From the cell containing the given text, extract its center point as (X, Y) coordinate. 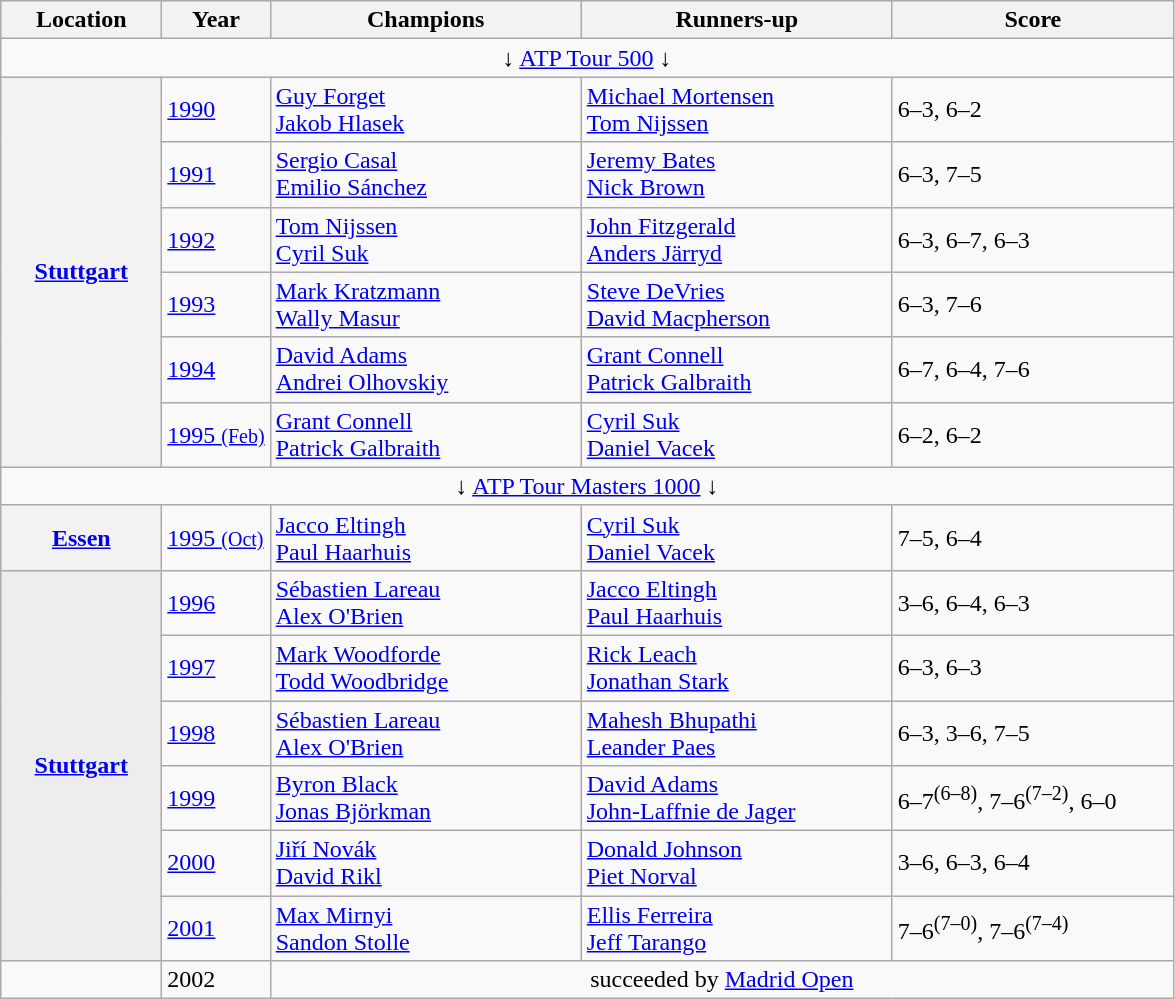
1995 (Oct) (216, 538)
1994 (216, 370)
Jiří Novák David Rikl (426, 864)
7–5, 6–4 (1032, 538)
2001 (216, 928)
Michael Mortensen Tom Nijssen (736, 110)
6–3, 6–3 (1032, 668)
6–7, 6–4, 7–6 (1032, 370)
1995 (Feb) (216, 434)
Tom Nijssen Cyril Suk (426, 240)
1990 (216, 110)
Essen (82, 538)
1997 (216, 668)
David Adams Andrei Olhovskiy (426, 370)
Sergio Casal Emilio Sánchez (426, 174)
Jeremy Bates Nick Brown (736, 174)
2002 (216, 980)
1992 (216, 240)
Mahesh Bhupathi Leander Paes (736, 732)
1993 (216, 304)
Donald Johnson Piet Norval (736, 864)
Steve DeVries David Macpherson (736, 304)
John Fitzgerald Anders Järryd (736, 240)
Byron Black Jonas Björkman (426, 798)
David Adams John-Laffnie de Jager (736, 798)
6–7(6–8), 7–6(7–2), 6–0 (1032, 798)
Location (82, 20)
7–6(7–0), 7–6(7–4) (1032, 928)
succeeded by Madrid Open (722, 980)
1991 (216, 174)
6–3, 3–6, 7–5 (1032, 732)
Guy Forget Jakob Hlasek (426, 110)
Champions (426, 20)
6–3, 6–7, 6–3 (1032, 240)
Score (1032, 20)
6–3, 6–2 (1032, 110)
Year (216, 20)
Max Mirnyi Sandon Stolle (426, 928)
2000 (216, 864)
3–6, 6–4, 6–3 (1032, 602)
Mark Woodforde Todd Woodbridge (426, 668)
3–6, 6–3, 6–4 (1032, 864)
Rick Leach Jonathan Stark (736, 668)
1999 (216, 798)
6–2, 6–2 (1032, 434)
↓ ATP Tour Masters 1000 ↓ (588, 486)
6–3, 7–5 (1032, 174)
Ellis Ferreira Jeff Tarango (736, 928)
Mark Kratzmann Wally Masur (426, 304)
6–3, 7–6 (1032, 304)
1998 (216, 732)
1996 (216, 602)
↓ ATP Tour 500 ↓ (588, 58)
Runners-up (736, 20)
